Find where the given text appears and provide that cell's center as [X, Y] coordinate. 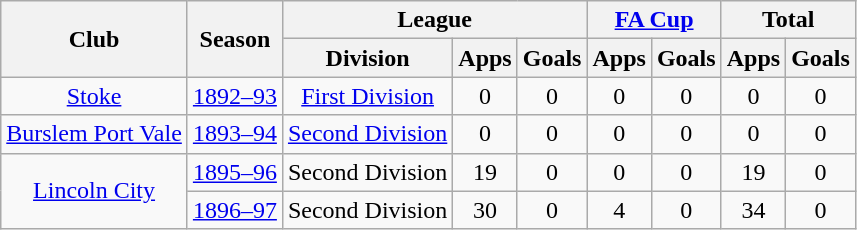
4 [619, 210]
Total [788, 20]
1893–94 [234, 134]
Season [234, 39]
30 [485, 210]
League [434, 20]
1896–97 [234, 210]
Lincoln City [94, 191]
Burslem Port Vale [94, 134]
Stoke [94, 96]
1895–96 [234, 172]
Club [94, 39]
First Division [367, 96]
Division [367, 58]
34 [753, 210]
FA Cup [654, 20]
1892–93 [234, 96]
